For the text-containing cell, return its midpoint in (x, y) coordinate format. 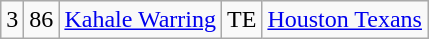
Houston Texans (345, 20)
TE (242, 20)
Kahale Warring (140, 20)
3 (12, 20)
86 (42, 20)
